Capture the cell that displays the provided text and extract its (X, Y) central coordinate. 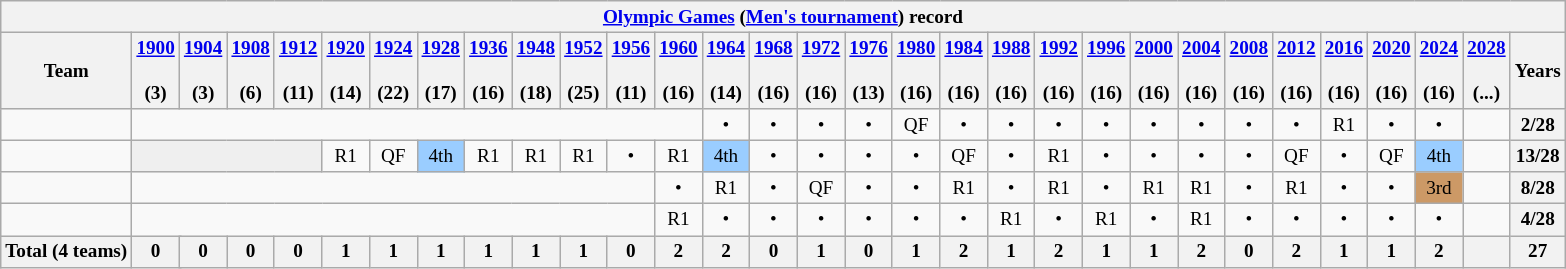
2000(16) (1154, 70)
2012(16) (1297, 70)
2016(16) (1344, 70)
1972(16) (821, 70)
1920(14) (346, 70)
2004(16) (1202, 70)
1984(16) (964, 70)
4/28 (1538, 220)
2020(16) (1392, 70)
1952(25) (584, 70)
Total (4 teams) (66, 251)
1996(16) (1106, 70)
3rd (1439, 188)
1912(11) (298, 70)
2/28 (1538, 125)
1948(18) (536, 70)
8/28 (1538, 188)
1900(3) (156, 70)
1976(13) (869, 70)
1992(16) (1059, 70)
1928(17) (441, 70)
2028(...) (1487, 70)
1908(6) (251, 70)
1936(16) (489, 70)
1988(16) (1011, 70)
1956(11) (631, 70)
Olympic Games (Men's tournament) record (783, 17)
Team (66, 70)
13/28 (1538, 156)
1980(16) (916, 70)
2024(16) (1439, 70)
1960(16) (679, 70)
Years (1538, 70)
1924(22) (393, 70)
1904(3) (203, 70)
27 (1538, 251)
2008(16) (1249, 70)
1964(14) (726, 70)
1968(16) (774, 70)
